Identify which cell holds the provided text, then report its (X, Y) central coordinate. 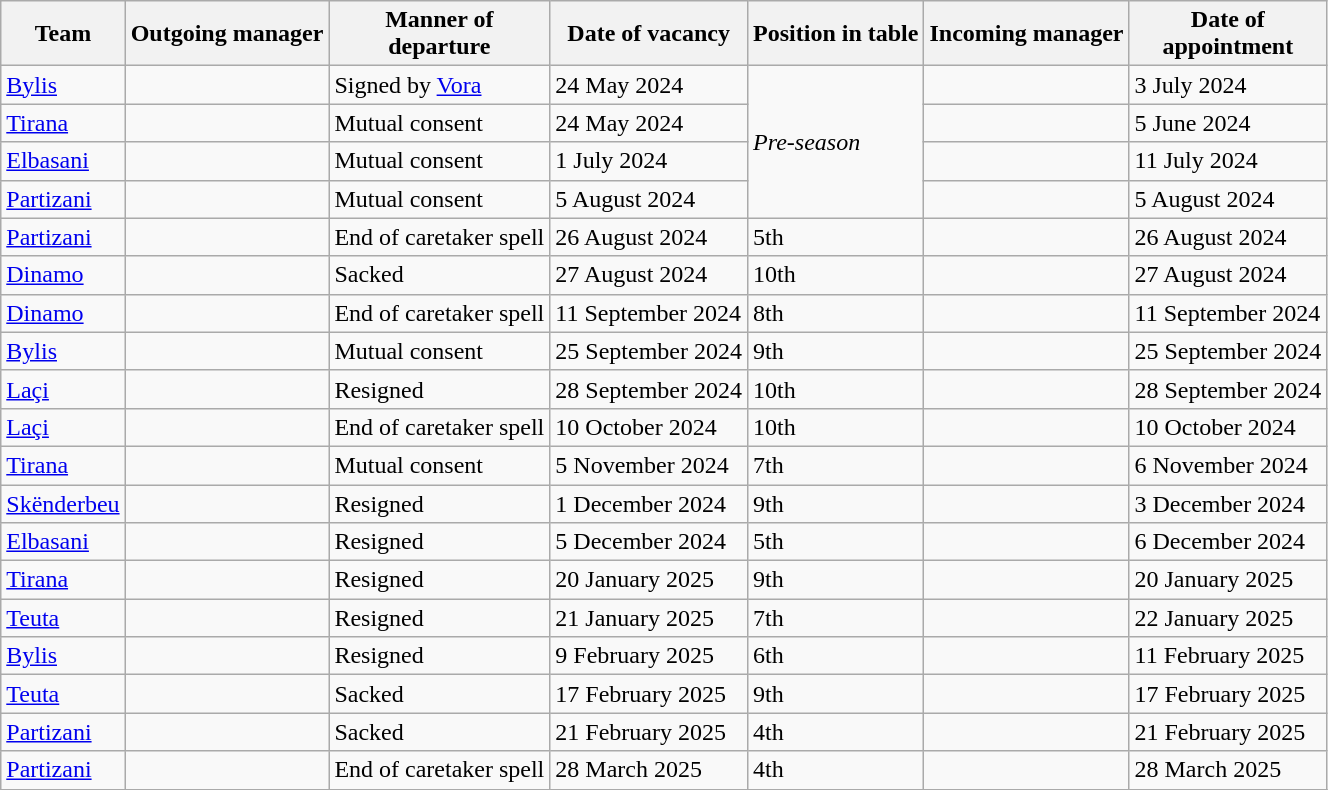
Skënderbeu (63, 503)
6 November 2024 (1228, 465)
11 July 2024 (1228, 161)
Date ofappointment (1228, 34)
6 December 2024 (1228, 542)
6th (836, 656)
11 February 2025 (1228, 656)
21 January 2025 (649, 618)
Team (63, 34)
5 December 2024 (649, 542)
1 December 2024 (649, 503)
Signed by Vora (440, 85)
Incoming manager (1026, 34)
9 February 2025 (649, 656)
Pre-season (836, 142)
3 July 2024 (1228, 85)
22 January 2025 (1228, 618)
Date of vacancy (649, 34)
5 November 2024 (649, 465)
5 June 2024 (1228, 123)
Outgoing manager (227, 34)
Manner ofdeparture (440, 34)
8th (836, 313)
Position in table (836, 34)
3 December 2024 (1228, 503)
1 July 2024 (649, 161)
